Output the (X, Y) coordinate of the center of the cell containing the given text.  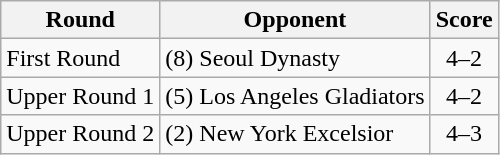
4–3 (464, 134)
Round (80, 20)
Opponent (295, 20)
(5) Los Angeles Gladiators (295, 96)
(8) Seoul Dynasty (295, 58)
Score (464, 20)
(2) New York Excelsior (295, 134)
Upper Round 1 (80, 96)
First Round (80, 58)
Upper Round 2 (80, 134)
